Locate the cell with the specified text and output its (x, y) center coordinate. 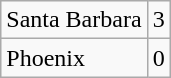
Santa Barbara (74, 20)
Phoenix (74, 58)
3 (158, 20)
0 (158, 58)
